Return the [x, y] coordinate for the center point of the cell that contains the specified text.  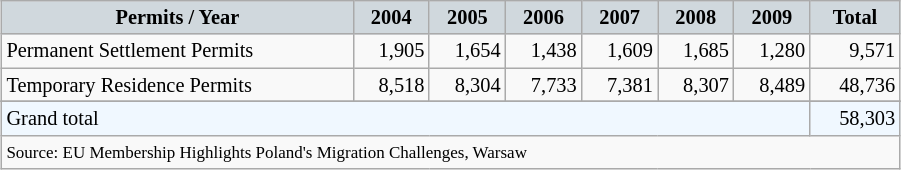
2008 [696, 18]
1,438 [543, 51]
2005 [467, 18]
Source: EU Membership Highlights Poland's Migration Challenges, Warsaw [451, 152]
Permanent Settlement Permits [178, 51]
7,733 [543, 85]
9,571 [855, 51]
8,304 [467, 85]
7,381 [620, 85]
8,307 [696, 85]
1,685 [696, 51]
8,518 [391, 85]
48,736 [855, 85]
1,654 [467, 51]
2007 [620, 18]
2006 [543, 18]
8,489 [772, 85]
Grand total [406, 119]
1,280 [772, 51]
1,905 [391, 51]
2004 [391, 18]
1,609 [620, 51]
Temporary Residence Permits [178, 85]
Total [855, 18]
2009 [772, 18]
Permits / Year [178, 18]
58,303 [855, 119]
